Identify which cell holds the provided text, then report its (x, y) central coordinate. 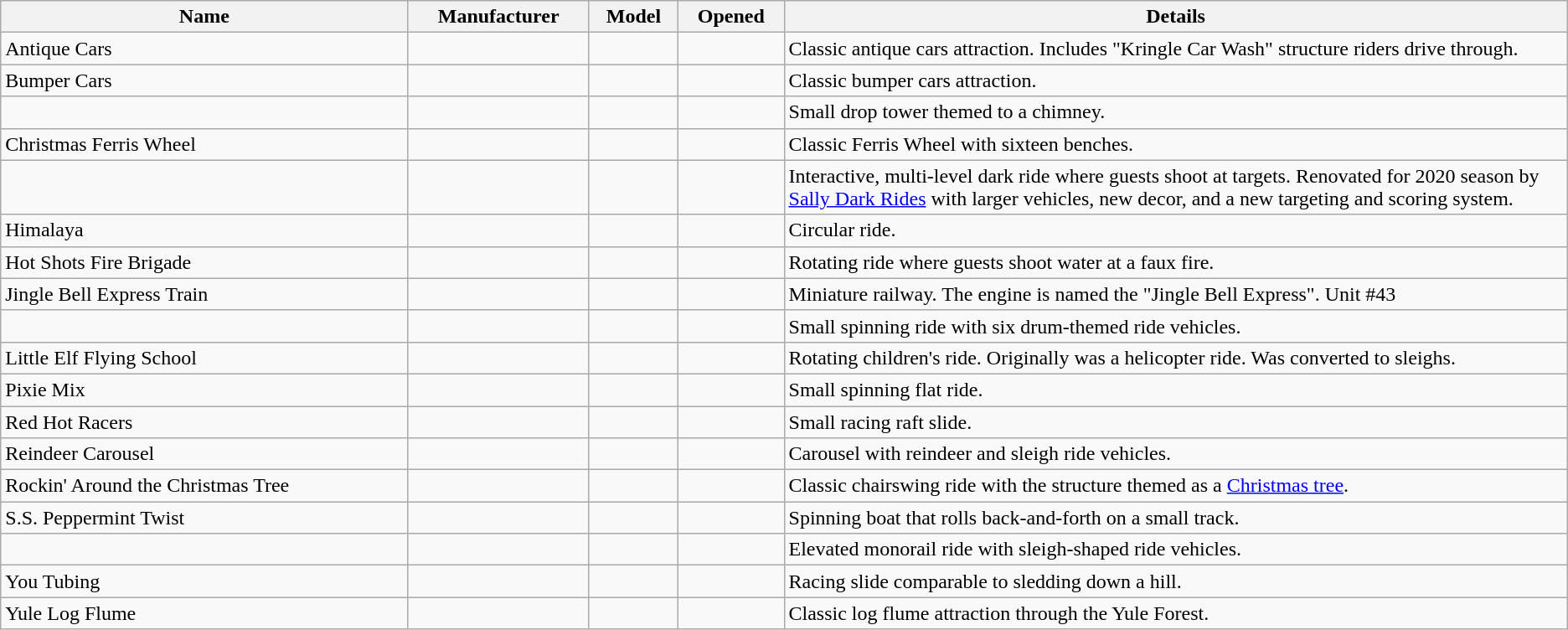
Hot Shots Fire Brigade (204, 262)
Jingle Bell Express Train (204, 294)
Little Elf Flying School (204, 358)
Small spinning ride with six drum-themed ride vehicles. (1176, 326)
Manufacturer (499, 17)
You Tubing (204, 581)
Classic bumper cars attraction. (1176, 80)
Small drop tower themed to a chimney. (1176, 112)
Rotating ride where guests shoot water at a faux fire. (1176, 262)
S.S. Peppermint Twist (204, 518)
Himalaya (204, 230)
Yule Log Flume (204, 613)
Rotating children's ride. Originally was a helicopter ride. Was converted to sleighs. (1176, 358)
Name (204, 17)
Classic chairswing ride with the structure themed as a Christmas tree. (1176, 486)
Circular ride. (1176, 230)
Bumper Cars (204, 80)
Spinning boat that rolls back-and-forth on a small track. (1176, 518)
Small spinning flat ride. (1176, 390)
Christmas Ferris Wheel (204, 144)
Rockin' Around the Christmas Tree (204, 486)
Model (633, 17)
Antique Cars (204, 49)
Reindeer Carousel (204, 454)
Small racing raft slide. (1176, 421)
Classic log flume attraction through the Yule Forest. (1176, 613)
Classic Ferris Wheel with sixteen benches. (1176, 144)
Opened (730, 17)
Pixie Mix (204, 390)
Red Hot Racers (204, 421)
Elevated monorail ride with sleigh-shaped ride vehicles. (1176, 550)
Miniature railway. The engine is named the "Jingle Bell Express". Unit #43 (1176, 294)
Racing slide comparable to sledding down a hill. (1176, 581)
Details (1176, 17)
Carousel with reindeer and sleigh ride vehicles. (1176, 454)
Classic antique cars attraction. Includes "Kringle Car Wash" structure riders drive through. (1176, 49)
